Pinpoint the cell where the given text exists, returning its (X, Y) midpoint coordinate. 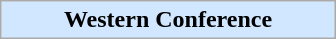
Western Conference (168, 20)
